Pinpoint the cell where the given text exists, returning its [X, Y] midpoint coordinate. 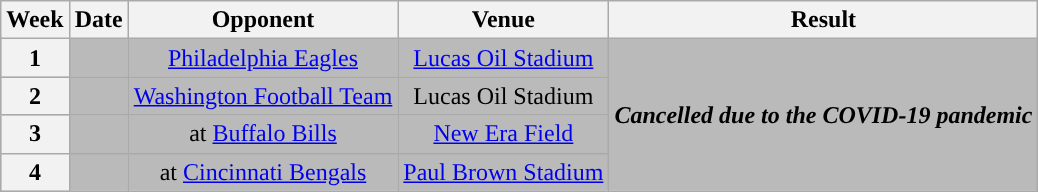
Paul Brown Stadium [504, 172]
3 [35, 134]
Philadelphia Eagles [263, 58]
Washington Football Team [263, 96]
Week [35, 20]
1 [35, 58]
Result [824, 20]
Date [98, 20]
at Cincinnati Bengals [263, 172]
2 [35, 96]
Cancelled due to the COVID-19 pandemic [824, 115]
4 [35, 172]
Venue [504, 20]
New Era Field [504, 134]
Opponent [263, 20]
at Buffalo Bills [263, 134]
